Extract the (X, Y) coordinate from the center of the cell holding the provided text.  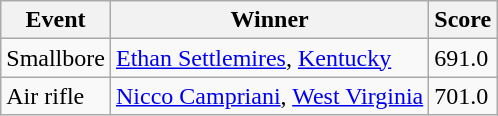
701.0 (463, 96)
Nicco Campriani, West Virginia (269, 96)
Event (56, 20)
Ethan Settlemires, Kentucky (269, 58)
Smallbore (56, 58)
691.0 (463, 58)
Winner (269, 20)
Air rifle (56, 96)
Score (463, 20)
